Locate the cell with the specified text and output its [X, Y] center coordinate. 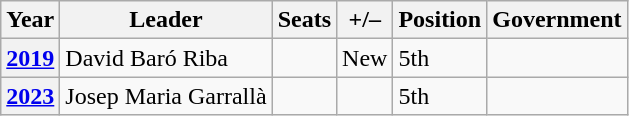
+/– [365, 20]
New [365, 58]
2023 [30, 96]
2019 [30, 58]
David Baró Riba [166, 58]
Position [440, 20]
Government [557, 20]
Josep Maria Garrallà [166, 96]
Seats [304, 20]
Year [30, 20]
Leader [166, 20]
